Determine the (x, y) coordinate at the center of the cell enclosing the given text.  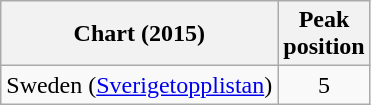
Sweden (Sverigetopplistan) (140, 85)
Peakposition (324, 34)
5 (324, 85)
Chart (2015) (140, 34)
